Detect which cell encompasses the target text, then output its [X, Y] center coordinate. 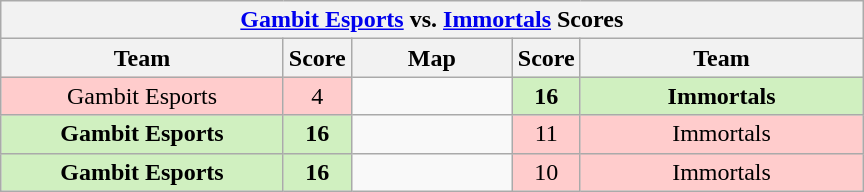
Map [432, 58]
10 [546, 172]
4 [317, 96]
Gambit Esports vs. Immortals Scores [432, 20]
11 [546, 134]
